For the text-containing cell, return its midpoint in [X, Y] coordinate format. 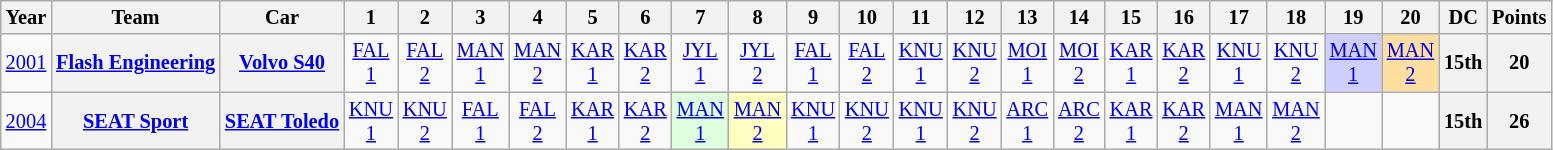
16 [1184, 17]
MOI2 [1079, 63]
Volvo S40 [282, 63]
Year [26, 17]
15 [1132, 17]
4 [538, 17]
Team [136, 17]
SEAT Toledo [282, 121]
9 [813, 17]
26 [1519, 121]
11 [921, 17]
19 [1354, 17]
5 [592, 17]
10 [867, 17]
12 [975, 17]
2001 [26, 63]
ARC2 [1079, 121]
Flash Engineering [136, 63]
DC [1463, 17]
13 [1027, 17]
6 [646, 17]
7 [700, 17]
14 [1079, 17]
1 [371, 17]
SEAT Sport [136, 121]
Points [1519, 17]
3 [480, 17]
JYL2 [758, 63]
MOI1 [1027, 63]
ARC1 [1027, 121]
18 [1296, 17]
2 [425, 17]
2004 [26, 121]
8 [758, 17]
JYL1 [700, 63]
Car [282, 17]
17 [1238, 17]
